Output the (X, Y) coordinate of the center of the cell containing the given text.  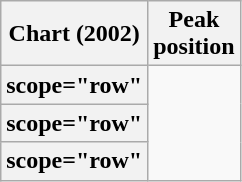
Chart (2002) (74, 34)
Peakposition (194, 34)
